Locate the cell with the specified text and output its [x, y] center coordinate. 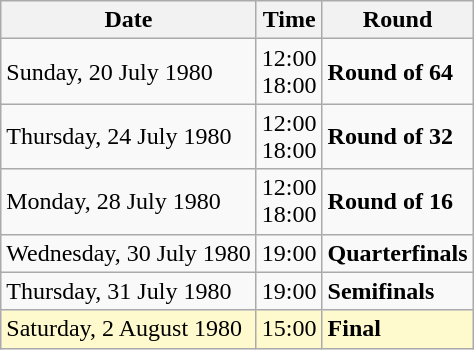
Quarterfinals [398, 253]
Round of 64 [398, 72]
Round [398, 20]
Round of 32 [398, 136]
Round of 16 [398, 202]
Semifinals [398, 291]
Thursday, 31 July 1980 [129, 291]
Final [398, 329]
Wednesday, 30 July 1980 [129, 253]
Date [129, 20]
Sunday, 20 July 1980 [129, 72]
Time [289, 20]
Saturday, 2 August 1980 [129, 329]
Thursday, 24 July 1980 [129, 136]
Monday, 28 July 1980 [129, 202]
15:00 [289, 329]
